Detect which cell encompasses the target text, then output its [x, y] center coordinate. 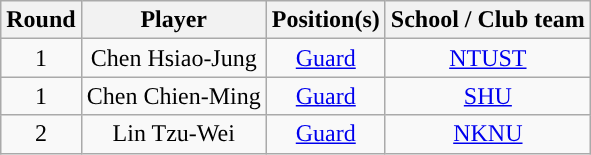
Chen Chien-Ming [174, 96]
NKNU [488, 134]
Lin Tzu-Wei [174, 134]
2 [41, 134]
Chen Hsiao-Jung [174, 58]
NTUST [488, 58]
Player [174, 20]
Position(s) [326, 20]
Round [41, 20]
SHU [488, 96]
School / Club team [488, 20]
